Determine the (x, y) coordinate at the center of the cell enclosing the given text.  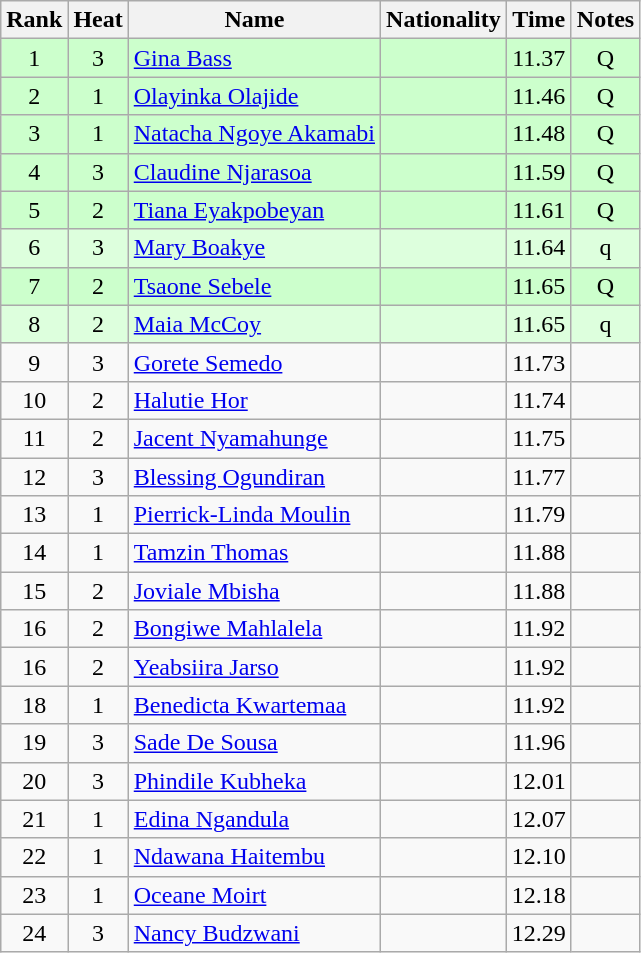
Name (254, 20)
11.96 (538, 743)
Edina Ngandula (254, 819)
15 (34, 591)
11.64 (538, 248)
Blessing Ogundiran (254, 477)
Pierrick-Linda Moulin (254, 515)
Oceane Moirt (254, 895)
Rank (34, 20)
Ndawana Haitembu (254, 857)
Jacent Nyamahunge (254, 438)
11.74 (538, 400)
Bongiwe Mahlalela (254, 629)
6 (34, 248)
12.01 (538, 781)
10 (34, 400)
Phindile Kubheka (254, 781)
Joviale Mbisha (254, 591)
Natacha Ngoye Akamabi (254, 134)
Notes (605, 20)
11.73 (538, 362)
21 (34, 819)
Nationality (444, 20)
12.10 (538, 857)
4 (34, 172)
Tiana Eyakpobeyan (254, 210)
11.59 (538, 172)
Olayinka Olajide (254, 96)
12.29 (538, 933)
8 (34, 324)
19 (34, 743)
12 (34, 477)
5 (34, 210)
Tsaone Sebele (254, 286)
11.61 (538, 210)
11.46 (538, 96)
Yeabsiira Jarso (254, 667)
Benedicta Kwartemaa (254, 705)
11 (34, 438)
Time (538, 20)
Claudine Njarasoa (254, 172)
Tamzin Thomas (254, 553)
24 (34, 933)
11.77 (538, 477)
20 (34, 781)
Maia McCoy (254, 324)
Sade De Sousa (254, 743)
Heat (98, 20)
Gorete Semedo (254, 362)
11.79 (538, 515)
11.48 (538, 134)
11.37 (538, 58)
Mary Boakye (254, 248)
11.75 (538, 438)
22 (34, 857)
7 (34, 286)
14 (34, 553)
Nancy Budzwani (254, 933)
13 (34, 515)
12.07 (538, 819)
Halutie Hor (254, 400)
18 (34, 705)
9 (34, 362)
12.18 (538, 895)
Gina Bass (254, 58)
23 (34, 895)
